Locate the cell with the specified text and output its (x, y) center coordinate. 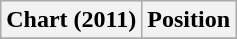
Chart (2011) (72, 20)
Position (189, 20)
